Return the [X, Y] coordinate for the center point of the cell that contains the specified text.  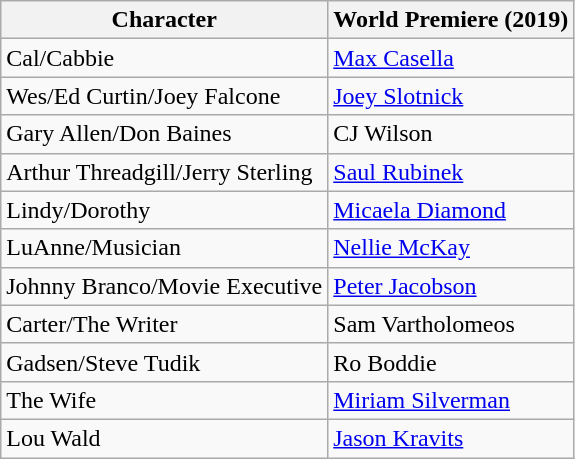
Lou Wald [164, 438]
Character [164, 20]
Sam Vartholomeos [451, 324]
Arthur Threadgill/Jerry Sterling [164, 172]
Lindy/Dorothy [164, 210]
Cal/Cabbie [164, 58]
Gary Allen/Don Baines [164, 134]
LuAnne/Musician [164, 248]
Peter Jacobson [451, 286]
Wes/Ed Curtin/Joey Falcone [164, 96]
Jason Kravits [451, 438]
Micaela Diamond [451, 210]
Carter/The Writer [164, 324]
World Premiere (2019) [451, 20]
Gadsen/Steve Tudik [164, 362]
CJ Wilson [451, 134]
Max Casella [451, 58]
Nellie McKay [451, 248]
The Wife [164, 400]
Saul Rubinek [451, 172]
Miriam Silverman [451, 400]
Johnny Branco/Movie Executive [164, 286]
Ro Boddie [451, 362]
Joey Slotnick [451, 96]
